Scan for the cell matching the given text and deliver its (X, Y) coordinate at center. 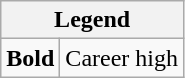
Legend (92, 20)
Career high (122, 58)
Bold (30, 58)
